Find where the given text appears and provide that cell's center as (X, Y) coordinate. 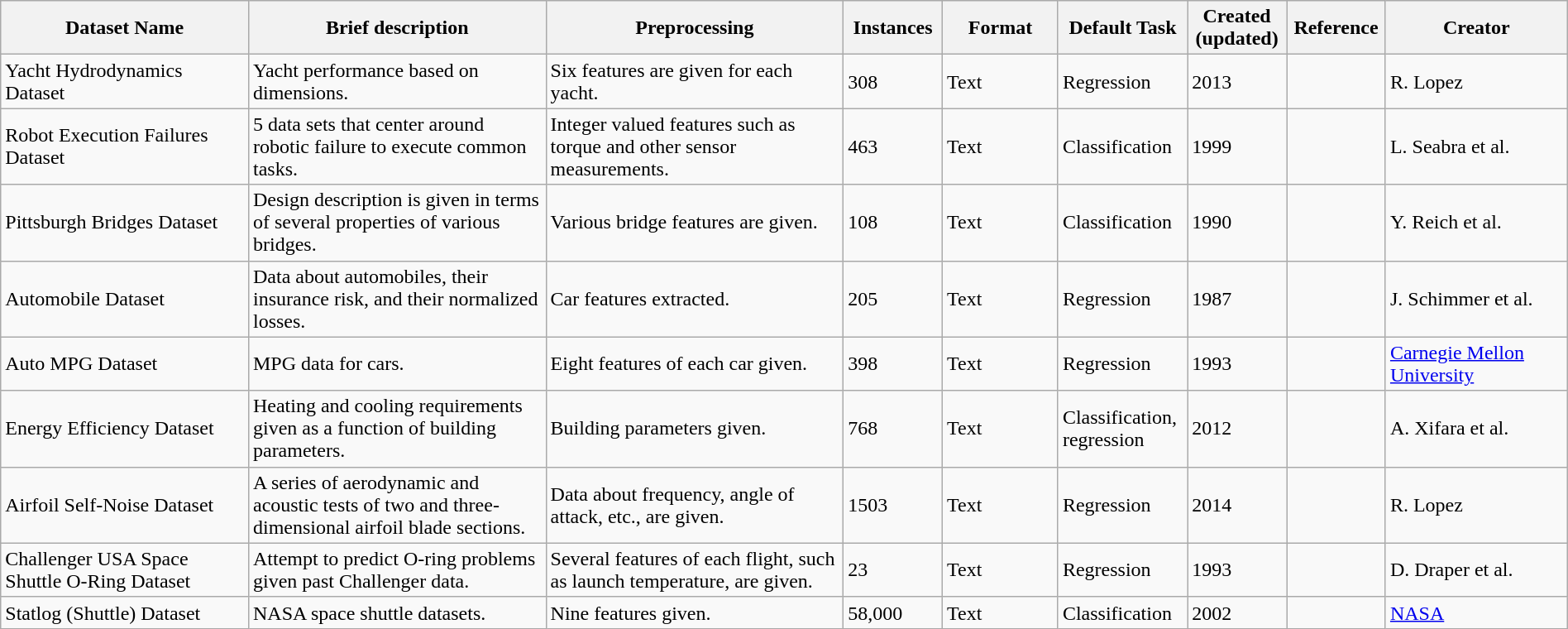
Several features of each flight, such as launch temperature, are given. (695, 569)
Various bridge features are given. (695, 223)
L. Seabra et al. (1476, 146)
NASA (1476, 612)
1990 (1237, 223)
Six features are given for each yacht. (695, 81)
Airfoil Self-Noise Dataset (125, 505)
108 (893, 223)
Energy Efficiency Dataset (125, 429)
Y. Reich et al. (1476, 223)
Created (updated) (1237, 28)
1987 (1237, 299)
Brief description (397, 28)
Yacht Hydrodynamics Dataset (125, 81)
Robot Execution Failures Dataset (125, 146)
Preprocessing (695, 28)
398 (893, 364)
Car features extracted. (695, 299)
Statlog (Shuttle) Dataset (125, 612)
Classification, regression (1122, 429)
205 (893, 299)
768 (893, 429)
Dataset Name (125, 28)
5 data sets that center around robotic failure to execute common tasks. (397, 146)
Design description is given in terms of several properties of various bridges. (397, 223)
Creator (1476, 28)
Attempt to predict O-ring problems given past Challenger data. (397, 569)
Data about frequency, angle of attack, etc., are given. (695, 505)
2014 (1237, 505)
23 (893, 569)
J. Schimmer et al. (1476, 299)
58,000 (893, 612)
2002 (1237, 612)
2012 (1237, 429)
Challenger USA Space Shuttle O-Ring Dataset (125, 569)
Yacht performance based on dimensions. (397, 81)
Default Task (1122, 28)
Reference (1336, 28)
308 (893, 81)
NASA space shuttle datasets. (397, 612)
Eight features of each car given. (695, 364)
Building parameters given. (695, 429)
1503 (893, 505)
463 (893, 146)
MPG data for cars. (397, 364)
Automobile Dataset (125, 299)
Heating and cooling requirements given as a function of building parameters. (397, 429)
Nine features given. (695, 612)
1999 (1237, 146)
Instances (893, 28)
2013 (1237, 81)
Auto MPG Dataset (125, 364)
Data about automobiles, their insurance risk, and their normalized losses. (397, 299)
Carnegie Mellon University (1476, 364)
Pittsburgh Bridges Dataset (125, 223)
Integer valued features such as torque and other sensor measurements. (695, 146)
A. Xifara et al. (1476, 429)
A series of aerodynamic and acoustic tests of two and three-dimensional airfoil blade sections. (397, 505)
D. Draper et al. (1476, 569)
Format (1001, 28)
